Locate the cell with the specified text and output its (x, y) center coordinate. 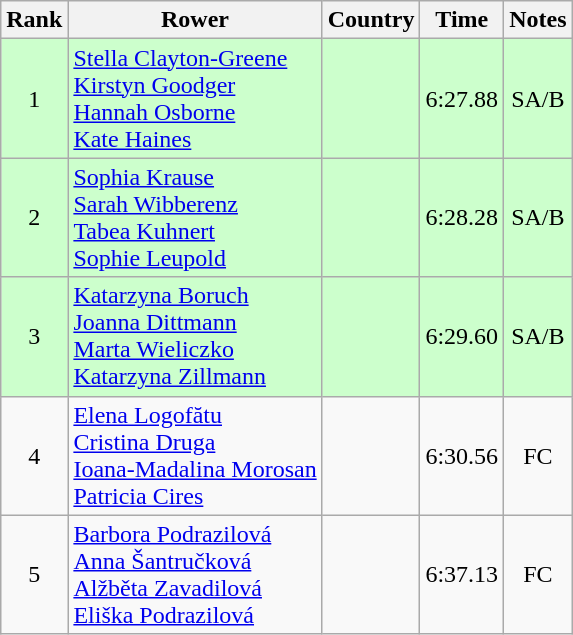
Elena LogofătuCristina DrugaIoana-Madalina MorosanPatricia Cires (195, 456)
Notes (538, 20)
1 (34, 98)
Barbora PodrazilováAnna ŠantručkováAlžběta ZavadilováEliška Podrazilová (195, 574)
Time (462, 20)
6:28.28 (462, 218)
Rank (34, 20)
Katarzyna BoruchJoanna DittmannMarta WieliczkoKatarzyna Zillmann (195, 336)
3 (34, 336)
5 (34, 574)
Rower (195, 20)
6:27.88 (462, 98)
4 (34, 456)
Country (371, 20)
Stella Clayton-GreeneKirstyn GoodgerHannah OsborneKate Haines (195, 98)
6:29.60 (462, 336)
2 (34, 218)
6:30.56 (462, 456)
6:37.13 (462, 574)
Sophia KrauseSarah WibberenzTabea KuhnertSophie Leupold (195, 218)
